Return the [x, y] coordinate for the center point of the cell that contains the specified text.  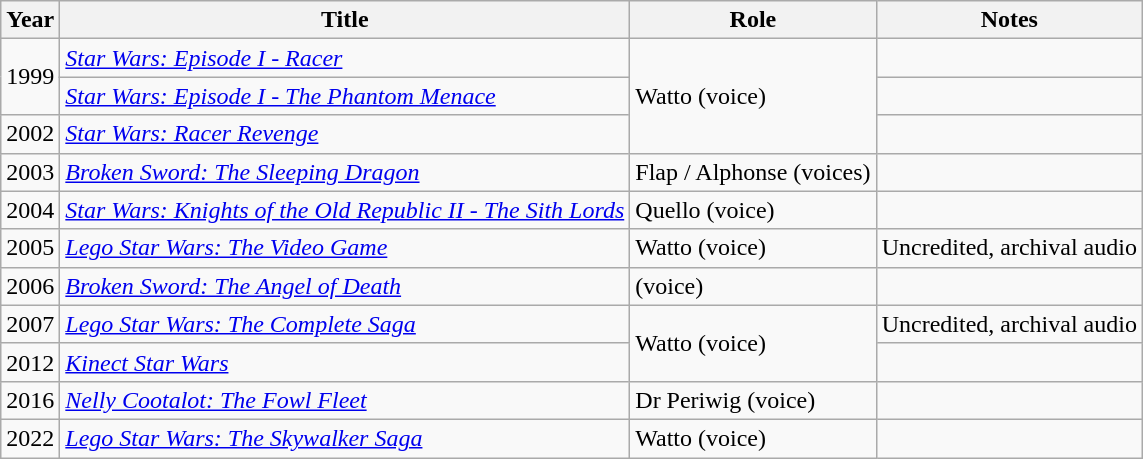
2006 [30, 286]
2012 [30, 362]
Kinect Star Wars [345, 362]
2003 [30, 172]
Role [753, 20]
Flap / Alphonse (voices) [753, 172]
Star Wars: Knights of the Old Republic II - The Sith Lords [345, 210]
Lego Star Wars: The Skywalker Saga [345, 438]
Quello (voice) [753, 210]
2007 [30, 324]
2016 [30, 400]
Lego Star Wars: The Complete Saga [345, 324]
Star Wars: Racer Revenge [345, 134]
2004 [30, 210]
Title [345, 20]
Dr Periwig (voice) [753, 400]
Nelly Cootalot: The Fowl Fleet [345, 400]
Notes [1009, 20]
Star Wars: Episode I - The Phantom Menace [345, 96]
Year [30, 20]
2002 [30, 134]
Broken Sword: The Sleeping Dragon [345, 172]
2022 [30, 438]
(voice) [753, 286]
Star Wars: Episode I - Racer [345, 58]
Broken Sword: The Angel of Death [345, 286]
2005 [30, 248]
1999 [30, 77]
Lego Star Wars: The Video Game [345, 248]
